Provide the (X, Y) coordinate of the cell's center where the given text is located.  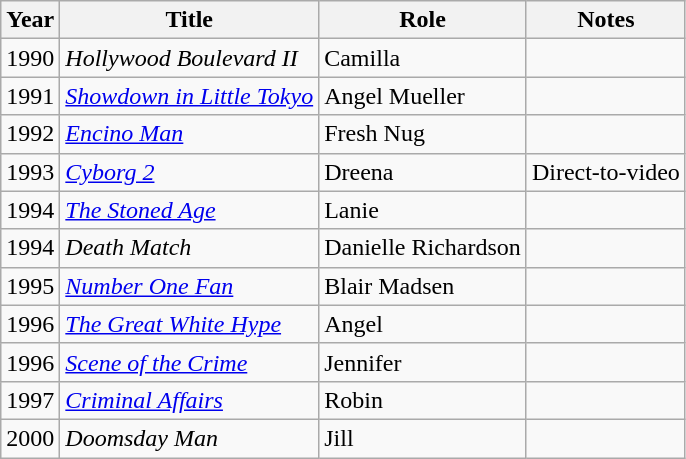
1992 (30, 134)
1991 (30, 96)
Scene of the Crime (190, 362)
Lanie (423, 210)
Showdown in Little Tokyo (190, 96)
1997 (30, 400)
Role (423, 20)
The Stoned Age (190, 210)
Number One Fan (190, 286)
Jill (423, 438)
Fresh Nug (423, 134)
1995 (30, 286)
Robin (423, 400)
Encino Man (190, 134)
Doomsday Man (190, 438)
1993 (30, 172)
Year (30, 20)
Title (190, 20)
The Great White Hype (190, 324)
Cyborg 2 (190, 172)
Notes (606, 20)
Angel (423, 324)
Blair Madsen (423, 286)
Dreena (423, 172)
Hollywood Boulevard II (190, 58)
Criminal Affairs (190, 400)
Camilla (423, 58)
1990 (30, 58)
Direct-to-video (606, 172)
Danielle Richardson (423, 248)
Jennifer (423, 362)
Death Match (190, 248)
2000 (30, 438)
Angel Mueller (423, 96)
